Return (x, y) of the center of cell containing provided text 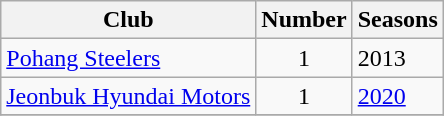
Club (128, 20)
Pohang Steelers (128, 58)
2013 (398, 58)
Number (304, 20)
2020 (398, 96)
Seasons (398, 20)
Jeonbuk Hyundai Motors (128, 96)
